Search for the cell housing the specified text and yield its (x, y) center coordinate. 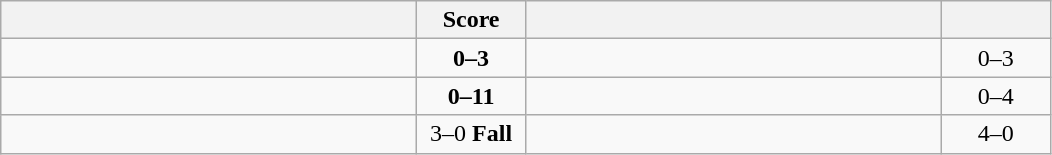
4–0 (996, 134)
Score (472, 20)
3–0 Fall (472, 134)
0–4 (996, 96)
0–11 (472, 96)
